From the cell containing the given text, extract its center point as (x, y) coordinate. 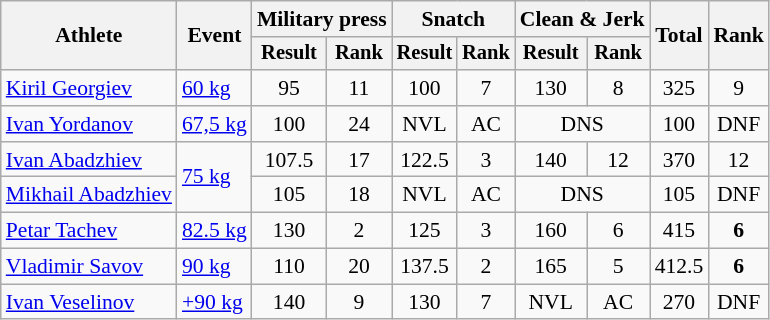
Clean & Jerk (582, 19)
24 (358, 124)
Ivan Veselinov (89, 302)
Total (680, 36)
Vladimir Savov (89, 267)
75 kg (214, 178)
Petar Tachev (89, 231)
110 (289, 267)
Ivan Yordanov (89, 124)
18 (358, 195)
82.5 kg (214, 231)
11 (358, 88)
137.5 (425, 267)
415 (680, 231)
107.5 (289, 160)
95 (289, 88)
Athlete (89, 36)
Snatch (454, 19)
Military press (322, 19)
Kiril Georgiev (89, 88)
17 (358, 160)
+90 kg (214, 302)
5 (618, 267)
165 (551, 267)
122.5 (425, 160)
Ivan Abadzhiev (89, 160)
125 (425, 231)
67,5 kg (214, 124)
325 (680, 88)
412.5 (680, 267)
160 (551, 231)
20 (358, 267)
270 (680, 302)
90 kg (214, 267)
Event (214, 36)
60 kg (214, 88)
370 (680, 160)
8 (618, 88)
Mikhail Abadzhiev (89, 195)
